Identify which cell holds the provided text, then report its (x, y) central coordinate. 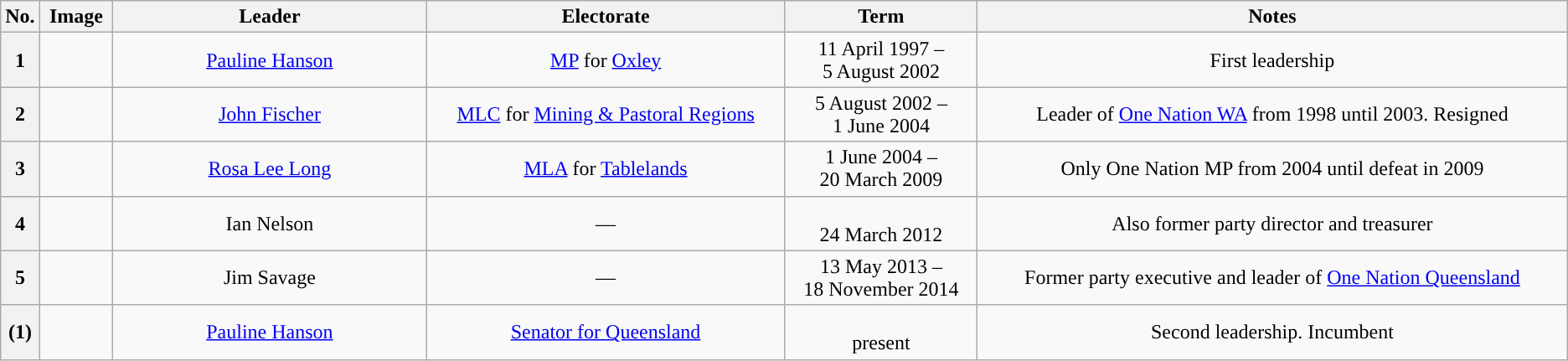
5 August 2002 –1 June 2004 (881, 114)
No. (20, 17)
Jim Savage (270, 278)
Electorate (606, 17)
11 April 1997 –5 August 2002 (881, 60)
Rosa Lee Long (270, 169)
Leader (270, 17)
Senator for Queensland (606, 332)
2 (20, 114)
3 (20, 169)
24 March 2012 (881, 223)
Second leadership. Incumbent (1273, 332)
1 June 2004 –20 March 2009 (881, 169)
Ian Nelson (270, 223)
Also former party director and treasurer (1273, 223)
13 May 2013 –18 November 2014 (881, 278)
MLC for Mining & Pastoral Regions (606, 114)
present (881, 332)
Image (76, 17)
Term (881, 17)
4 (20, 223)
Leader of One Nation WA from 1998 until 2003. Resigned (1273, 114)
MLA for Tablelands (606, 169)
Notes (1273, 17)
5 (20, 278)
John Fischer (270, 114)
First leadership (1273, 60)
Only One Nation MP from 2004 until defeat in 2009 (1273, 169)
MP for Oxley (606, 60)
1 (20, 60)
(1) (20, 332)
Former party executive and leader of One Nation Queensland (1273, 278)
